Identify which cell holds the provided text, then report its [x, y] central coordinate. 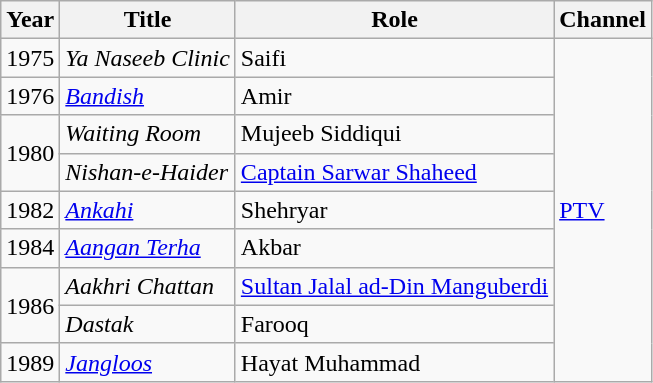
1976 [30, 96]
Bandish [148, 96]
Waiting Room [148, 134]
Hayat Muhammad [394, 362]
Farooq [394, 324]
Amir [394, 96]
1984 [30, 248]
1980 [30, 153]
Shehryar [394, 210]
1982 [30, 210]
Aangan Terha [148, 248]
Nishan-e-Haider [148, 172]
Role [394, 20]
Akbar [394, 248]
Saifi [394, 58]
1975 [30, 58]
PTV [603, 210]
Sultan Jalal ad-Din Manguberdi [394, 286]
Jangloos [148, 362]
Aakhri Chattan [148, 286]
Mujeeb Siddiqui [394, 134]
Dastak [148, 324]
Ankahi [148, 210]
Year [30, 20]
Ya Naseeb Clinic [148, 58]
1989 [30, 362]
Channel [603, 20]
Captain Sarwar Shaheed [394, 172]
Title [148, 20]
1986 [30, 305]
